Return the (X, Y) coordinate for the center point of the cell that contains the specified text.  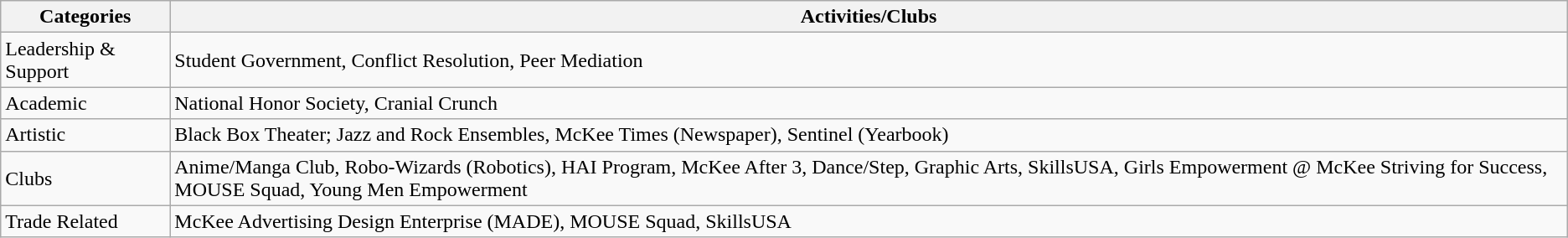
Leadership & Support (85, 60)
National Honor Society, Cranial Crunch (869, 103)
Categories (85, 17)
McKee Advertising Design Enterprise (MADE), MOUSE Squad, SkillsUSA (869, 221)
Academic (85, 103)
Clubs (85, 178)
Black Box Theater; Jazz and Rock Ensembles, McKee Times (Newspaper), Sentinel (Yearbook) (869, 135)
Activities/Clubs (869, 17)
Trade Related (85, 221)
Artistic (85, 135)
Student Government, Conflict Resolution, Peer Mediation (869, 60)
